Search for the cell housing the specified text and yield its [x, y] center coordinate. 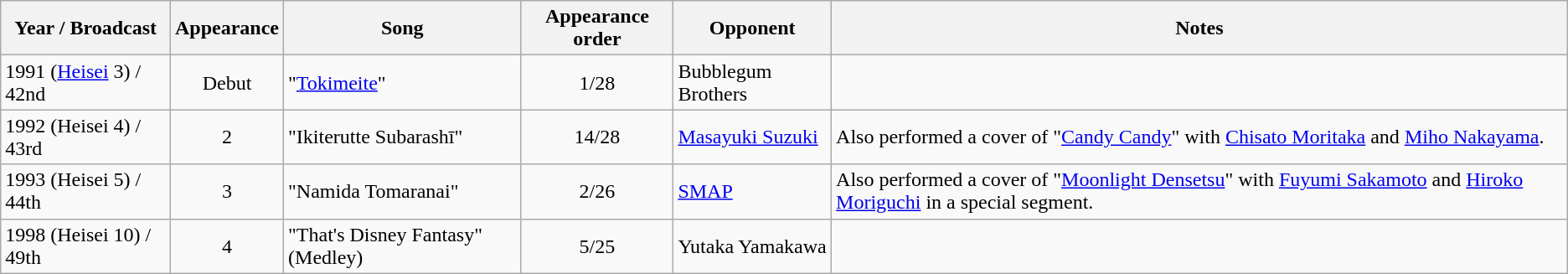
Appearance order [597, 28]
3 [226, 191]
Appearance [226, 28]
2/26 [597, 191]
2 [226, 137]
Debut [226, 82]
Notes [1199, 28]
1991 (Heisei 3) / 42nd [85, 82]
Masayuki Suzuki [752, 137]
"That's Disney Fantasy" (Medley) [402, 246]
"Tokimeite" [402, 82]
Opponent [752, 28]
1998 (Heisei 10) / 49th [85, 246]
SMAP [752, 191]
"Ikiterutte Subarashī" [402, 137]
Also performed a cover of "Moonlight Densetsu" with Fuyumi Sakamoto and Hiroko Moriguchi in a special segment. [1199, 191]
Year / Broadcast [85, 28]
"Namida Tomaranai" [402, 191]
Bubblegum Brothers [752, 82]
1992 (Heisei 4) / 43rd [85, 137]
4 [226, 246]
Yutaka Yamakawa [752, 246]
1993 (Heisei 5) / 44th [85, 191]
5/25 [597, 246]
14/28 [597, 137]
1/28 [597, 82]
Also performed a cover of "Candy Candy" with Chisato Moritaka and Miho Nakayama. [1199, 137]
Song [402, 28]
